From the cell containing the given text, extract its center point as (x, y) coordinate. 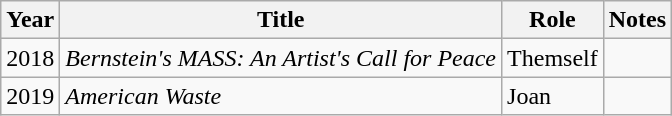
Joan (553, 96)
Bernstein's MASS: An Artist's Call for Peace (281, 58)
2018 (30, 58)
Notes (637, 20)
American Waste (281, 96)
Themself (553, 58)
Year (30, 20)
Role (553, 20)
Title (281, 20)
2019 (30, 96)
